Find where the given text appears and provide that cell's center as (x, y) coordinate. 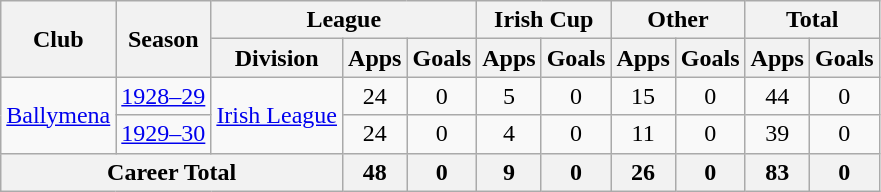
Career Total (172, 172)
26 (643, 172)
Irish Cup (544, 20)
9 (509, 172)
Season (164, 39)
83 (777, 172)
Division (277, 58)
Club (58, 39)
1929–30 (164, 134)
League (344, 20)
44 (777, 96)
48 (375, 172)
Other (678, 20)
5 (509, 96)
15 (643, 96)
4 (509, 134)
39 (777, 134)
11 (643, 134)
1928–29 (164, 96)
Ballymena (58, 115)
Total (812, 20)
Irish League (277, 115)
